Return (x, y) of the center of cell containing provided text 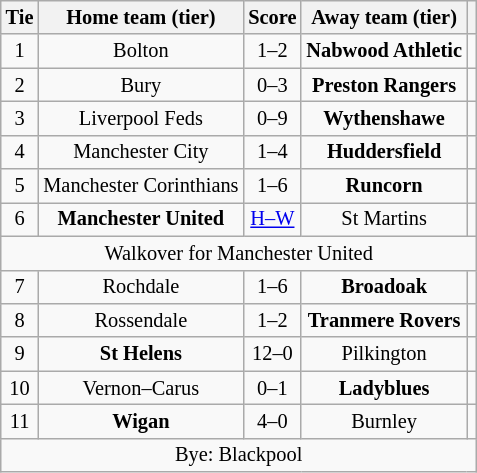
Tranmere Rovers (384, 320)
Wigan (140, 421)
Tie (20, 17)
Nabwood Athletic (384, 51)
1 (20, 51)
Manchester Corinthians (140, 186)
Home team (tier) (140, 17)
Bolton (140, 51)
Score (272, 17)
0–1 (272, 388)
Rochdale (140, 287)
Liverpool Feds (140, 118)
Bury (140, 85)
Rossendale (140, 320)
Runcorn (384, 186)
Vernon–Carus (140, 388)
8 (20, 320)
2 (20, 85)
4–0 (272, 421)
Huddersfield (384, 152)
Walkover for Manchester United (239, 253)
Preston Rangers (384, 85)
0–3 (272, 85)
Manchester City (140, 152)
11 (20, 421)
10 (20, 388)
Bye: Blackpool (239, 455)
1–4 (272, 152)
12–0 (272, 354)
H–W (272, 219)
Ladyblues (384, 388)
9 (20, 354)
Broadoak (384, 287)
0–9 (272, 118)
6 (20, 219)
3 (20, 118)
4 (20, 152)
Wythenshawe (384, 118)
Pilkington (384, 354)
St Helens (140, 354)
Burnley (384, 421)
5 (20, 186)
Away team (tier) (384, 17)
Manchester United (140, 219)
7 (20, 287)
St Martins (384, 219)
